Detect which cell encompasses the target text, then output its [x, y] center coordinate. 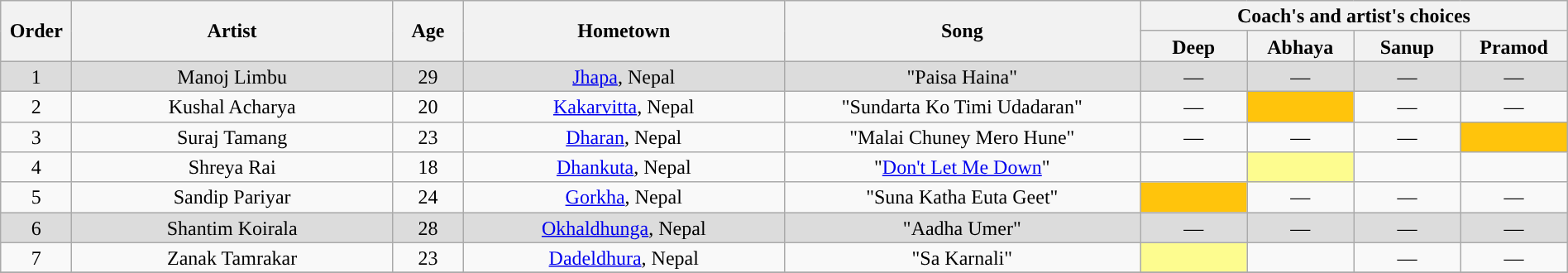
Dharan, Nepal [624, 137]
Jhapa, Nepal [624, 76]
Artist [232, 31]
"Suna Katha Euta Geet" [963, 197]
Order [36, 31]
"Malai Chuney Mero Hune" [963, 137]
28 [428, 228]
5 [36, 197]
Age [428, 31]
Zanak Tamrakar [232, 258]
"Aadha Umer" [963, 228]
Okhaldhunga, Nepal [624, 228]
Shantim Koirala [232, 228]
3 [36, 137]
Kakarvitta, Nepal [624, 106]
Sandip Pariyar [232, 197]
Gorkha, Nepal [624, 197]
Manoj Limbu [232, 76]
2 [36, 106]
7 [36, 258]
Coach's and artist's choices [1355, 17]
29 [428, 76]
Shreya Rai [232, 167]
"Sundarta Ko Timi Udadaran" [963, 106]
1 [36, 76]
Dhankuta, Nepal [624, 167]
Abhaya [1300, 46]
24 [428, 197]
Kushal Acharya [232, 106]
20 [428, 106]
Hometown [624, 31]
Sanup [1408, 46]
"Paisa Haina" [963, 76]
Suraj Tamang [232, 137]
4 [36, 167]
Dadeldhura, Nepal [624, 258]
Deep [1194, 46]
6 [36, 228]
"Sa Karnali" [963, 258]
18 [428, 167]
Pramod [1513, 46]
Song [963, 31]
"Don't Let Me Down" [963, 167]
